Return [x, y] of the center of cell containing provided text 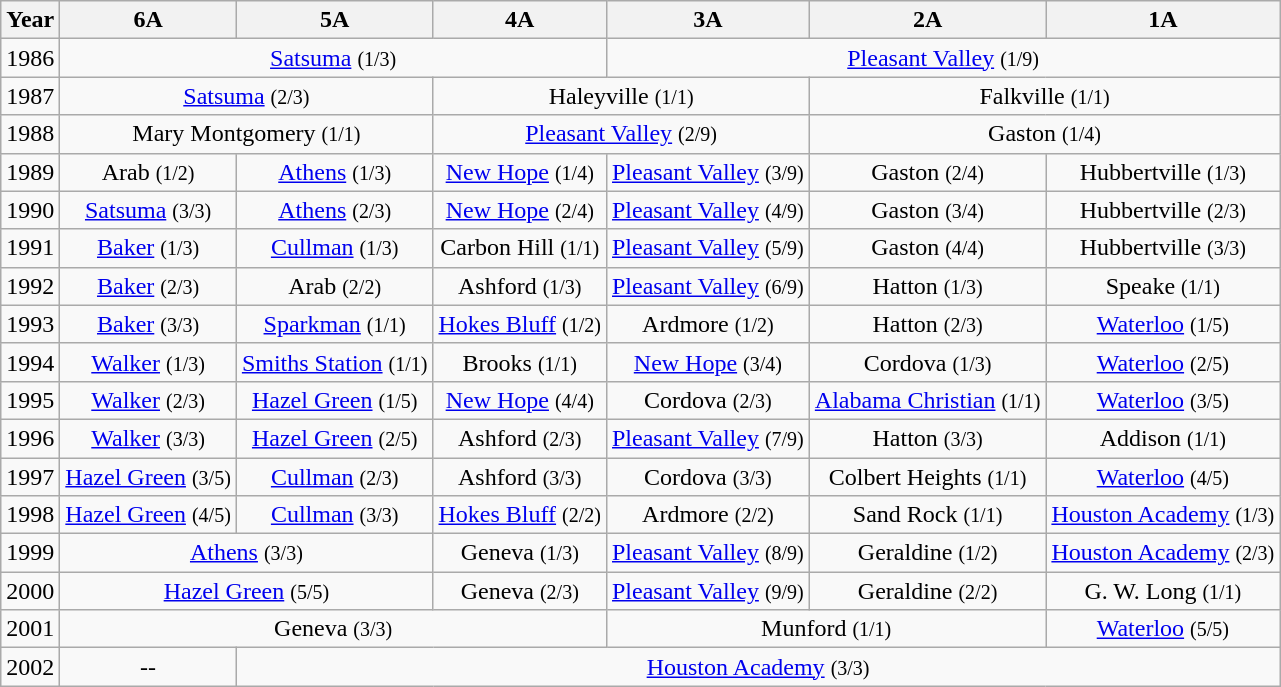
Waterloo (3/5) [1163, 400]
5A [334, 20]
Smiths Station (1/1) [334, 362]
Waterloo (4/5) [1163, 477]
Pleasant Valley (8/9) [708, 553]
Pleasant Valley (7/9) [708, 438]
1998 [30, 515]
1994 [30, 362]
-- [148, 667]
Cordova (1/3) [928, 362]
1993 [30, 324]
1995 [30, 400]
Pleasant Valley (5/9) [708, 248]
Falkville (1/1) [1044, 96]
New Hope (3/4) [708, 362]
Gaston (4/4) [928, 248]
Addison (1/1) [1163, 438]
Satsuma (1/3) [334, 58]
Hokes Bluff (1/2) [520, 324]
Baker (2/3) [148, 286]
2002 [30, 667]
Gaston (3/4) [928, 210]
Waterloo (1/5) [1163, 324]
1997 [30, 477]
Pleasant Valley (6/9) [708, 286]
Carbon Hill (1/1) [520, 248]
1999 [30, 553]
Hazel Green (2/5) [334, 438]
Walker (1/3) [148, 362]
Arab (1/2) [148, 172]
Hatton (3/3) [928, 438]
1986 [30, 58]
Gaston (2/4) [928, 172]
Alabama Christian (1/1) [928, 400]
2000 [30, 591]
New Hope (2/4) [520, 210]
Brooks (1/1) [520, 362]
Sand Rock (1/1) [928, 515]
1988 [30, 134]
Houston Academy (2/3) [1163, 553]
Geneva (1/3) [520, 553]
Satsuma (2/3) [246, 96]
Cullman (3/3) [334, 515]
Sparkman (1/1) [334, 324]
Hubbertville (3/3) [1163, 248]
Pleasant Valley (4/9) [708, 210]
Colbert Heights (1/1) [928, 477]
Baker (3/3) [148, 324]
Year [30, 20]
Geneva (2/3) [520, 591]
Mary Montgomery (1/1) [246, 134]
Ardmore (2/2) [708, 515]
Hubbertville (2/3) [1163, 210]
G. W. Long (1/1) [1163, 591]
1987 [30, 96]
Pleasant Valley (1/9) [942, 58]
Cordova (2/3) [708, 400]
Pleasant Valley (9/9) [708, 591]
Ashford (2/3) [520, 438]
Hatton (2/3) [928, 324]
Geraldine (2/2) [928, 591]
New Hope (1/4) [520, 172]
Ashford (1/3) [520, 286]
Cordova (3/3) [708, 477]
Geraldine (1/2) [928, 553]
2A [928, 20]
Hazel Green (3/5) [148, 477]
Speake (1/1) [1163, 286]
1A [1163, 20]
Satsuma (3/3) [148, 210]
Ardmore (1/2) [708, 324]
Pleasant Valley (3/9) [708, 172]
Waterloo (2/5) [1163, 362]
1990 [30, 210]
Hazel Green (5/5) [246, 591]
1989 [30, 172]
1996 [30, 438]
Hokes Bluff (2/2) [520, 515]
Pleasant Valley (2/9) [621, 134]
4A [520, 20]
Houston Academy (3/3) [758, 667]
Waterloo (5/5) [1163, 629]
Houston Academy (1/3) [1163, 515]
Ashford (3/3) [520, 477]
3A [708, 20]
Hazel Green (1/5) [334, 400]
Cullman (2/3) [334, 477]
2001 [30, 629]
Hatton (1/3) [928, 286]
1991 [30, 248]
6A [148, 20]
Hubbertville (1/3) [1163, 172]
1992 [30, 286]
Munford (1/1) [826, 629]
Athens (3/3) [246, 553]
Gaston (1/4) [1044, 134]
Walker (2/3) [148, 400]
Baker (1/3) [148, 248]
New Hope (4/4) [520, 400]
Cullman (1/3) [334, 248]
Hazel Green (4/5) [148, 515]
Arab (2/2) [334, 286]
Athens (1/3) [334, 172]
Walker (3/3) [148, 438]
Athens (2/3) [334, 210]
Haleyville (1/1) [621, 96]
Geneva (3/3) [334, 629]
